Detect which cell encompasses the target text, then output its (x, y) center coordinate. 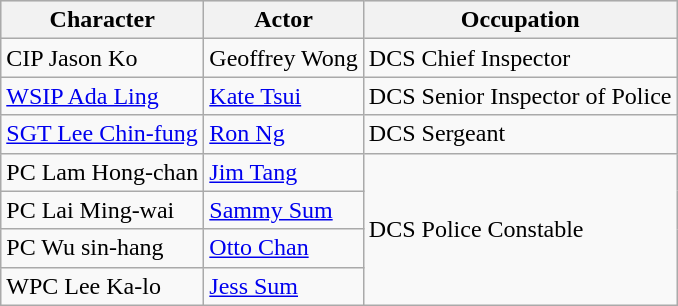
Character (102, 20)
Ron Ng (284, 134)
CIP Jason Ko (102, 58)
DCS Senior Inspector of Police (520, 96)
WPC Lee Ka-lo (102, 286)
DCS Sergeant (520, 134)
Jim Tang (284, 172)
Sammy Sum (284, 210)
PC Lai Ming-wai (102, 210)
Kate Tsui (284, 96)
DCS Police Constable (520, 229)
SGT Lee Chin-fung (102, 134)
Otto Chan (284, 248)
Jess Sum (284, 286)
PC Lam Hong-chan (102, 172)
Geoffrey Wong (284, 58)
DCS Chief Inspector (520, 58)
WSIP Ada Ling (102, 96)
Actor (284, 20)
PC Wu sin-hang (102, 248)
Occupation (520, 20)
